Capture the cell that displays the provided text and extract its [x, y] central coordinate. 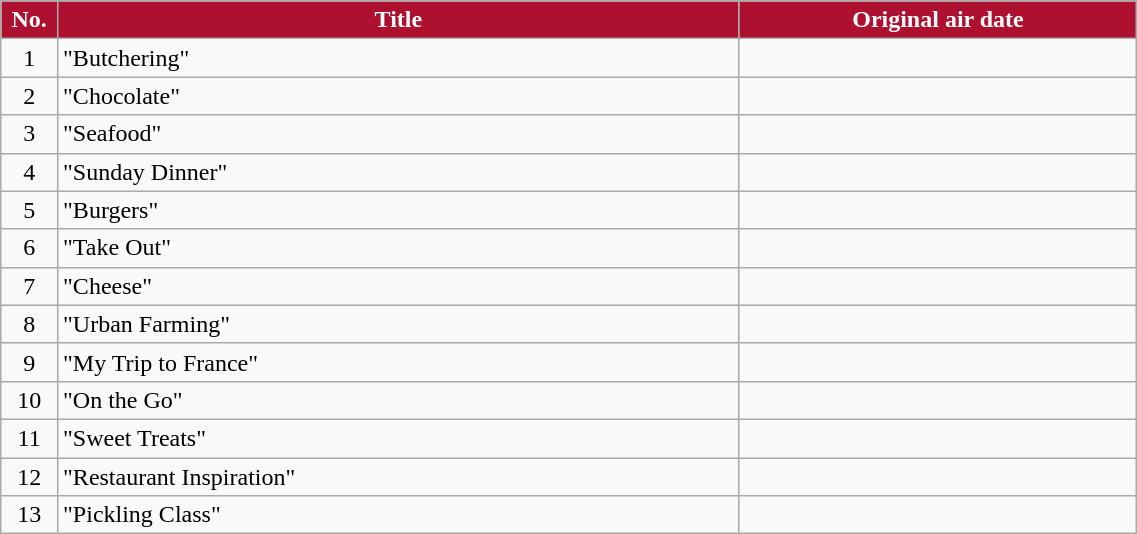
3 [30, 134]
"Butchering" [399, 58]
8 [30, 324]
1 [30, 58]
"Restaurant Inspiration" [399, 477]
6 [30, 248]
"Urban Farming" [399, 324]
Original air date [938, 20]
"Sweet Treats" [399, 438]
9 [30, 362]
"Burgers" [399, 210]
2 [30, 96]
7 [30, 286]
11 [30, 438]
13 [30, 515]
"Chocolate" [399, 96]
"Cheese" [399, 286]
"On the Go" [399, 400]
"Seafood" [399, 134]
"My Trip to France" [399, 362]
"Sunday Dinner" [399, 172]
No. [30, 20]
"Take Out" [399, 248]
Title [399, 20]
5 [30, 210]
4 [30, 172]
10 [30, 400]
12 [30, 477]
"Pickling Class" [399, 515]
